Pinpoint the cell where the given text exists, returning its (X, Y) midpoint coordinate. 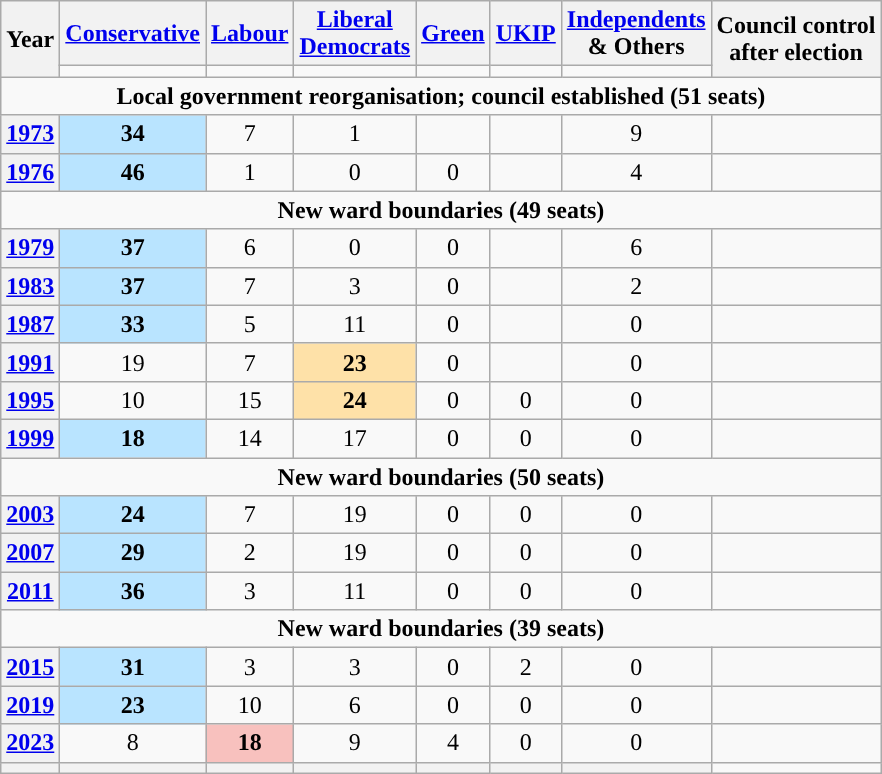
New ward boundaries (39 seats) (441, 629)
5 (250, 324)
2015 (30, 667)
2023 (30, 743)
2003 (30, 515)
1987 (30, 324)
8 (133, 743)
2007 (30, 553)
Green (454, 34)
Year (30, 39)
UKIP (526, 34)
Independents& Others (636, 34)
Conservative (133, 34)
New ward boundaries (49 seats) (441, 210)
34 (133, 134)
1976 (30, 172)
2019 (30, 705)
1973 (30, 134)
1983 (30, 286)
Local government reorganisation; council established (51 seats) (441, 96)
1991 (30, 362)
1995 (30, 400)
36 (133, 591)
15 (250, 400)
Labour (250, 34)
33 (133, 324)
1999 (30, 438)
46 (133, 172)
29 (133, 553)
1979 (30, 248)
Liberal Democrats (355, 34)
New ward boundaries (50 seats) (441, 477)
17 (355, 438)
14 (250, 438)
2011 (30, 591)
31 (133, 667)
Council controlafter election (796, 39)
